Determine the [X, Y] coordinate at the center of the cell enclosing the given text.  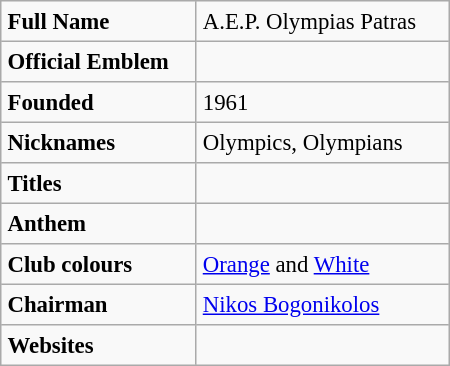
Official Emblem [98, 61]
Olympics, Olympians [322, 142]
Websites [98, 345]
Founded [98, 102]
Club colours [98, 264]
Full Name [98, 21]
A.E.P. Olympias Patras [322, 21]
Anthem [98, 223]
Chairman [98, 304]
Nikos Bogonikolos [322, 304]
1961 [322, 102]
Nicknames [98, 142]
Orange and White [322, 264]
Titles [98, 183]
